For the text-containing cell, return its midpoint in [x, y] coordinate format. 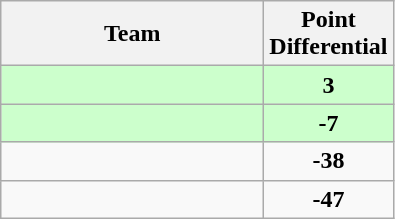
Point Differential [328, 34]
Team [132, 34]
3 [328, 85]
-47 [328, 199]
-38 [328, 161]
-7 [328, 123]
